From the cell containing the given text, extract its center point as [X, Y] coordinate. 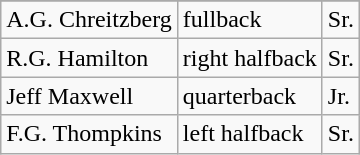
quarterback [250, 96]
Jr. [340, 96]
Jeff Maxwell [90, 96]
fullback [250, 20]
right halfback [250, 58]
left halfback [250, 134]
A.G. Chreitzberg [90, 20]
R.G. Hamilton [90, 58]
F.G. Thompkins [90, 134]
